Locate the cell with the specified text and output its [x, y] center coordinate. 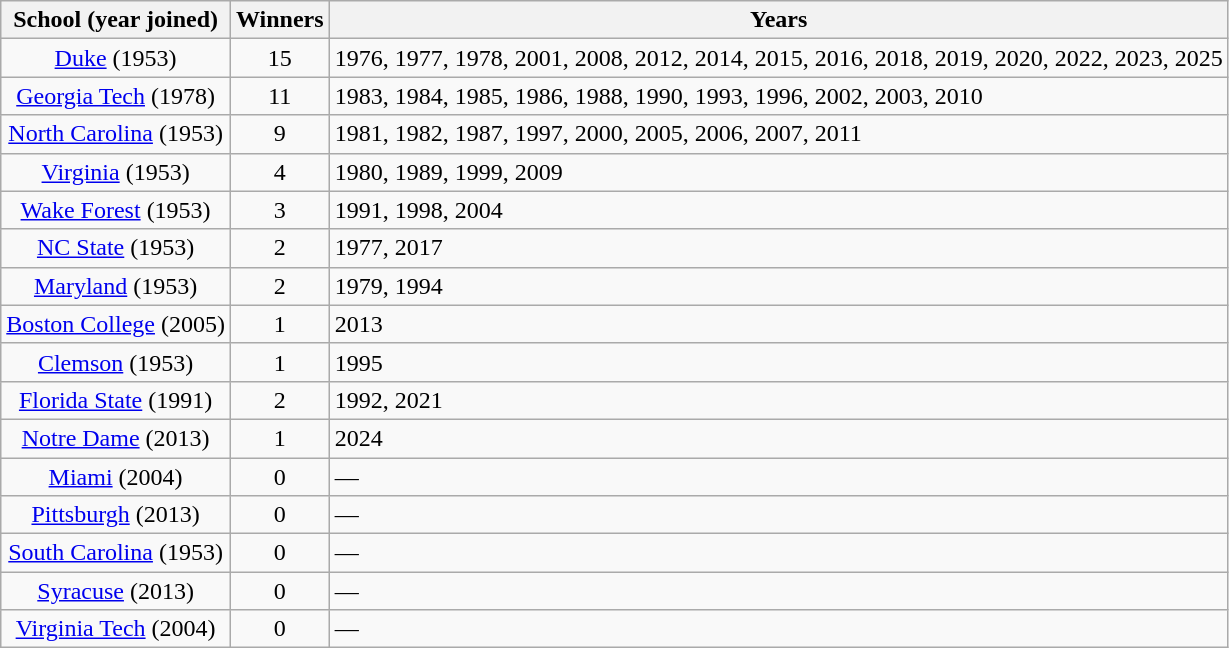
2024 [778, 438]
Syracuse (2013) [116, 591]
9 [280, 134]
1995 [778, 362]
Virginia Tech (2004) [116, 629]
1980, 1989, 1999, 2009 [778, 172]
NC State (1953) [116, 248]
North Carolina (1953) [116, 134]
Miami (2004) [116, 477]
Wake Forest (1953) [116, 210]
Pittsburgh (2013) [116, 515]
1981, 1982, 1987, 1997, 2000, 2005, 2006, 2007, 2011 [778, 134]
3 [280, 210]
1992, 2021 [778, 400]
Winners [280, 20]
Maryland (1953) [116, 286]
Notre Dame (2013) [116, 438]
2013 [778, 324]
School (year joined) [116, 20]
4 [280, 172]
1983, 1984, 1985, 1986, 1988, 1990, 1993, 1996, 2002, 2003, 2010 [778, 96]
11 [280, 96]
Duke (1953) [116, 58]
1991, 1998, 2004 [778, 210]
Florida State (1991) [116, 400]
Boston College (2005) [116, 324]
Years [778, 20]
1976, 1977, 1978, 2001, 2008, 2012, 2014, 2015, 2016, 2018, 2019, 2020, 2022, 2023, 2025 [778, 58]
South Carolina (1953) [116, 553]
1977, 2017 [778, 248]
1979, 1994 [778, 286]
Clemson (1953) [116, 362]
15 [280, 58]
Virginia (1953) [116, 172]
Georgia Tech (1978) [116, 96]
